Provide the (x, y) coordinate of the cell's center where the given text is located.  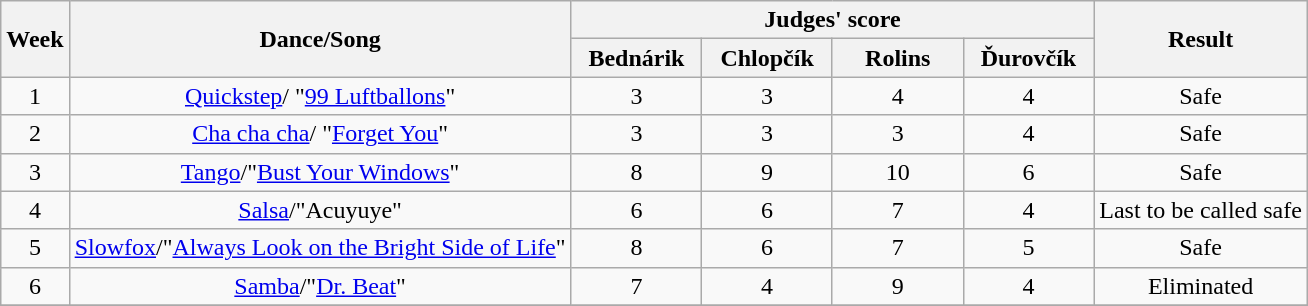
10 (898, 172)
Quickstep/ "99 Luftballons" (320, 96)
Eliminated (1201, 286)
Cha cha cha/ "Forget You" (320, 134)
Samba/"Dr. Beat" (320, 286)
Salsa/"Acuyuye" (320, 210)
Dance/Song (320, 39)
Judges' score (832, 20)
Result (1201, 39)
2 (35, 134)
Ďurovčík (1028, 58)
Last to be called safe (1201, 210)
Slowfox/"Always Look on the Bright Side of Life" (320, 248)
Bednárik (636, 58)
Chlopčík (768, 58)
Tango/"Bust Your Windows" (320, 172)
1 (35, 96)
Rolins (898, 58)
Week (35, 39)
